Search for the cell housing the specified text and yield its [X, Y] center coordinate. 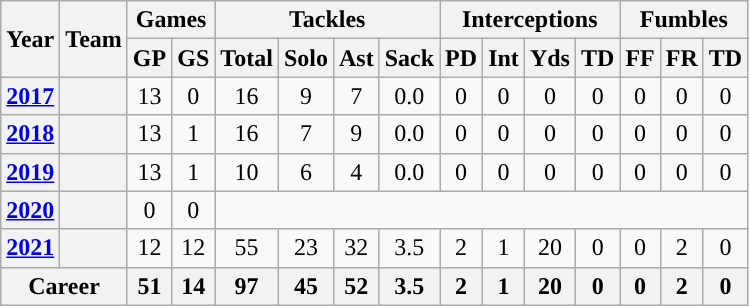
2017 [30, 96]
97 [247, 286]
2018 [30, 134]
2019 [30, 172]
4 [356, 172]
Interceptions [530, 20]
Total [247, 58]
51 [149, 286]
Team [94, 39]
55 [247, 248]
Ast [356, 58]
10 [247, 172]
Solo [306, 58]
45 [306, 286]
Year [30, 39]
32 [356, 248]
2020 [30, 210]
GP [149, 58]
Games [170, 20]
52 [356, 286]
23 [306, 248]
Fumbles [684, 20]
Int [504, 58]
GS [194, 58]
6 [306, 172]
Sack [409, 58]
FF [640, 58]
Yds [550, 58]
Tackles [328, 20]
PD [462, 58]
2021 [30, 248]
FR [682, 58]
14 [194, 286]
Career [64, 286]
